From the cell containing the given text, extract its center point as (x, y) coordinate. 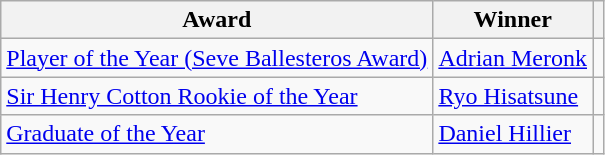
Adrian Meronk (513, 58)
Winner (513, 20)
Ryo Hisatsune (513, 96)
Award (217, 20)
Daniel Hillier (513, 134)
Graduate of the Year (217, 134)
Player of the Year (Seve Ballesteros Award) (217, 58)
Sir Henry Cotton Rookie of the Year (217, 96)
